Extract the [x, y] coordinate from the center of the cell holding the provided text.  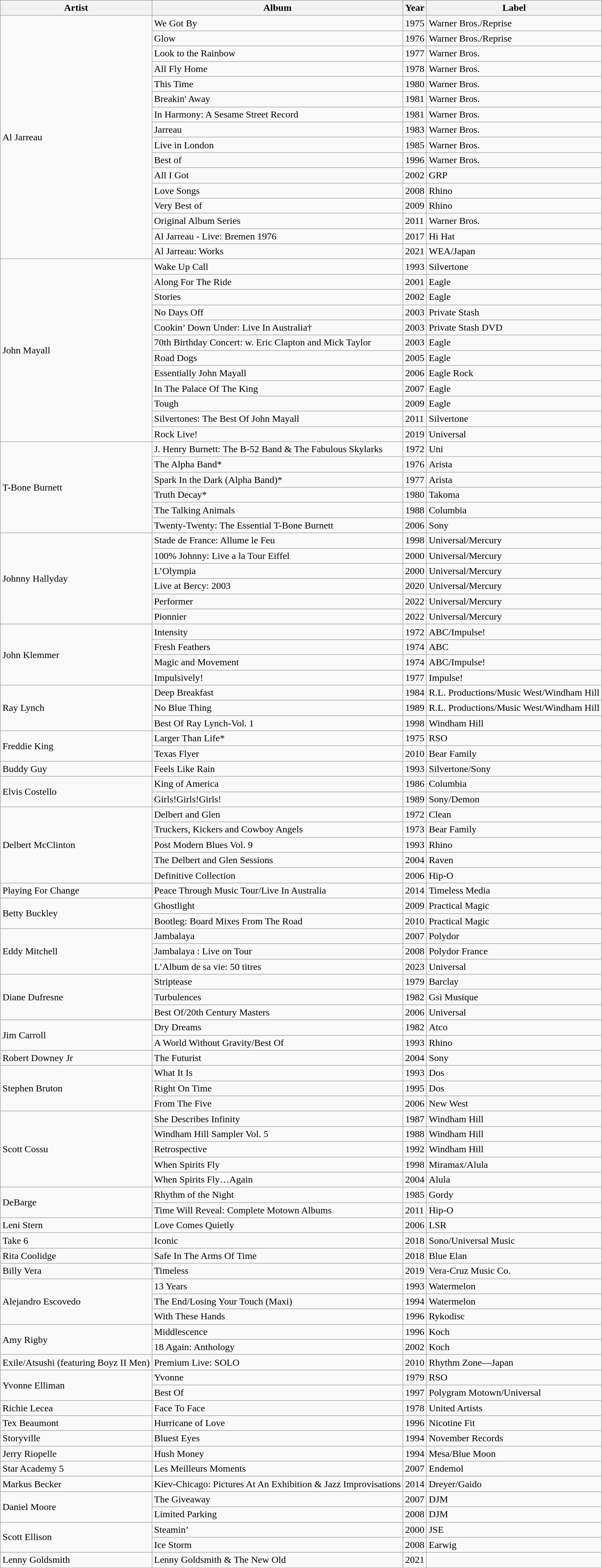
Yvonne Elliman [76, 1385]
The Delbert and Glen Sessions [278, 860]
Turbulences [278, 997]
Year [414, 8]
Twenty-Twenty: The Essential T-Bone Burnett [278, 525]
Endemol [514, 1469]
The Giveaway [278, 1499]
L’Olympia [278, 571]
Fresh Feathers [278, 647]
A World Without Gravity/Best Of [278, 1043]
Label [514, 8]
Magic and Movement [278, 662]
Elvis Costello [76, 792]
Johnny Hallyday [76, 579]
Ray Lynch [76, 708]
United Artists [514, 1408]
J. Henry Burnett: The B-52 Band & The Fabulous Skylarks [278, 449]
Impulse! [514, 678]
Delbert McClinton [76, 845]
Right On Time [278, 1088]
Steamin’ [278, 1530]
Storyville [76, 1438]
Atco [514, 1027]
November Records [514, 1438]
13 Years [278, 1286]
Betty Buckley [76, 913]
John Klemmer [76, 654]
Spark In the Dark (Alpha Band)* [278, 480]
Exile/Atsushi (featuring Boyz II Men) [76, 1362]
Takoma [514, 495]
Billy Vera [76, 1271]
Star Academy 5 [76, 1469]
WEA/Japan [514, 251]
No Blue Thing [278, 708]
Silvertone/Sony [514, 769]
1986 [414, 784]
Hi Hat [514, 236]
2023 [414, 967]
Miramax/Alula [514, 1165]
King of America [278, 784]
Polygram Motown/Universal [514, 1392]
Dreyer/Gaido [514, 1484]
Kiev-Chicago: Pictures At An Exhibition & Jazz Improvisations [278, 1484]
Dry Dreams [278, 1027]
Girls!Girls!Girls! [278, 799]
New West [514, 1103]
The Alpha Band* [278, 465]
L’Album de sa vie: 50 titres [278, 967]
Ghostlight [278, 906]
Breakin' Away [278, 99]
Truckers, Kickers and Cowboy Angels [278, 830]
Artist [76, 8]
Alejandro Escovedo [76, 1301]
Rita Coolidge [76, 1256]
18 Again: Anthology [278, 1347]
LSR [514, 1225]
Lenny Goldsmith & The New Old [278, 1560]
1992 [414, 1149]
Tex Beaumont [76, 1423]
Performer [278, 601]
Les Meilleurs Moments [278, 1469]
Road Dogs [278, 358]
2005 [414, 358]
The Futurist [278, 1058]
Al Jarreau: Works [278, 251]
Stephen Bruton [76, 1088]
The End/Losing Your Touch (Maxi) [278, 1301]
Rykodisc [514, 1317]
Buddy Guy [76, 769]
2017 [414, 236]
What It Is [278, 1073]
With These Hands [278, 1317]
100% Johnny: Live a la Tour Eiffel [278, 556]
When Spirits Fly [278, 1165]
Private Stash DVD [514, 327]
1987 [414, 1119]
Alula [514, 1180]
Striptease [278, 982]
She Describes Infinity [278, 1119]
Stade de France: Allume le Feu [278, 541]
ABC [514, 647]
Freddie King [76, 746]
Premium Live: SOLO [278, 1362]
Playing For Change [76, 890]
1997 [414, 1392]
Richie Lecea [76, 1408]
Wake Up Call [278, 267]
Face To Face [278, 1408]
Daniel Moore [76, 1507]
Live at Bercy: 2003 [278, 586]
Look to the Rainbow [278, 54]
Bluest Eyes [278, 1438]
Love Songs [278, 191]
1984 [414, 693]
Definitive Collection [278, 875]
The Talking Animals [278, 510]
Rhythm of the Night [278, 1195]
Markus Becker [76, 1484]
Al Jarreau - Live: Bremen 1976 [278, 236]
Jerry Riopelle [76, 1454]
Scott Ellison [76, 1537]
Album [278, 8]
Live in London [278, 145]
Nicotine Fit [514, 1423]
We Got By [278, 23]
Along For The Ride [278, 282]
Jim Carroll [76, 1035]
Very Best of [278, 206]
Glow [278, 38]
70th Birthday Concert: w. Eric Clapton and Mick Taylor [278, 343]
Ice Storm [278, 1545]
Barclay [514, 982]
Middlescence [278, 1332]
Hush Money [278, 1454]
Polydor France [514, 952]
Best Of [278, 1392]
Jambalaya [278, 936]
DeBarge [76, 1203]
Deep Breakfast [278, 693]
Post Modern Blues Vol. 9 [278, 845]
1995 [414, 1088]
Stories [278, 297]
Feels Like Rain [278, 769]
Pionnier [278, 616]
Best Of/20th Century Masters [278, 1012]
Robert Downey Jr [76, 1058]
All I Got [278, 175]
Scott Cossu [76, 1149]
JSE [514, 1530]
In Harmony: A Sesame Street Record [278, 114]
No Days Off [278, 312]
From The Five [278, 1103]
1973 [414, 830]
Clean [514, 814]
Safe In The Arms Of Time [278, 1256]
Diane Dufresne [76, 997]
Truth Decay* [278, 495]
Hurricane of Love [278, 1423]
Vera-Cruz Music Co. [514, 1271]
Iconic [278, 1241]
Sono/Universal Music [514, 1241]
2001 [414, 282]
Mesa/Blue Moon [514, 1454]
Jarreau [278, 130]
Love Comes Quietly [278, 1225]
Amy Rigby [76, 1339]
When Spirits Fly…Again [278, 1180]
Sony/Demon [514, 799]
2020 [414, 586]
Impulsively! [278, 678]
Leni Stern [76, 1225]
John Mayall [76, 350]
T-Bone Burnett [76, 487]
Timeless [278, 1271]
Take 6 [76, 1241]
Best Of Ray Lynch-Vol. 1 [278, 723]
Lenny Goldsmith [76, 1560]
Al Jarreau [76, 138]
Windham Hill Sampler Vol. 5 [278, 1134]
Peace Through Music Tour/Live In Australia [278, 890]
Time Will Reveal: Complete Motown Albums [278, 1210]
Texas Flyer [278, 754]
In The Palace Of The King [278, 388]
Timeless Media [514, 890]
1983 [414, 130]
Uni [514, 449]
Tough [278, 403]
Retrospective [278, 1149]
Jambalaya : Live on Tour [278, 952]
Gsi Musique [514, 997]
Eddy Mitchell [76, 952]
Rhythm Zone—Japan [514, 1362]
Original Album Series [278, 221]
This Time [278, 84]
Gordy [514, 1195]
Rock Live! [278, 434]
Essentially John Mayall [278, 373]
Bootleg: Board Mixes From The Road [278, 921]
Silvertones: The Best Of John Mayall [278, 419]
Larger Than Life* [278, 738]
Delbert and Glen [278, 814]
Raven [514, 860]
Intensity [278, 632]
Private Stash [514, 312]
Best of [278, 160]
GRP [514, 175]
Blue Elan [514, 1256]
Earwig [514, 1545]
Limited Parking [278, 1514]
All Fly Home [278, 69]
Yvonne [278, 1377]
Polydor [514, 936]
Cookin’ Down Under: Live In Australia† [278, 327]
Eagle Rock [514, 373]
